Provide the [x, y] coordinate of the cell's center where the given text is located.  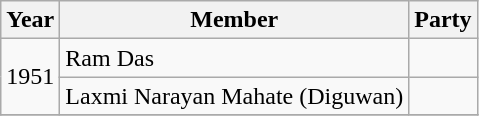
Ram Das [234, 58]
Member [234, 20]
Laxmi Narayan Mahate (Diguwan) [234, 96]
1951 [30, 77]
Year [30, 20]
Party [443, 20]
